Scan for the cell matching the given text and deliver its [x, y] coordinate at center. 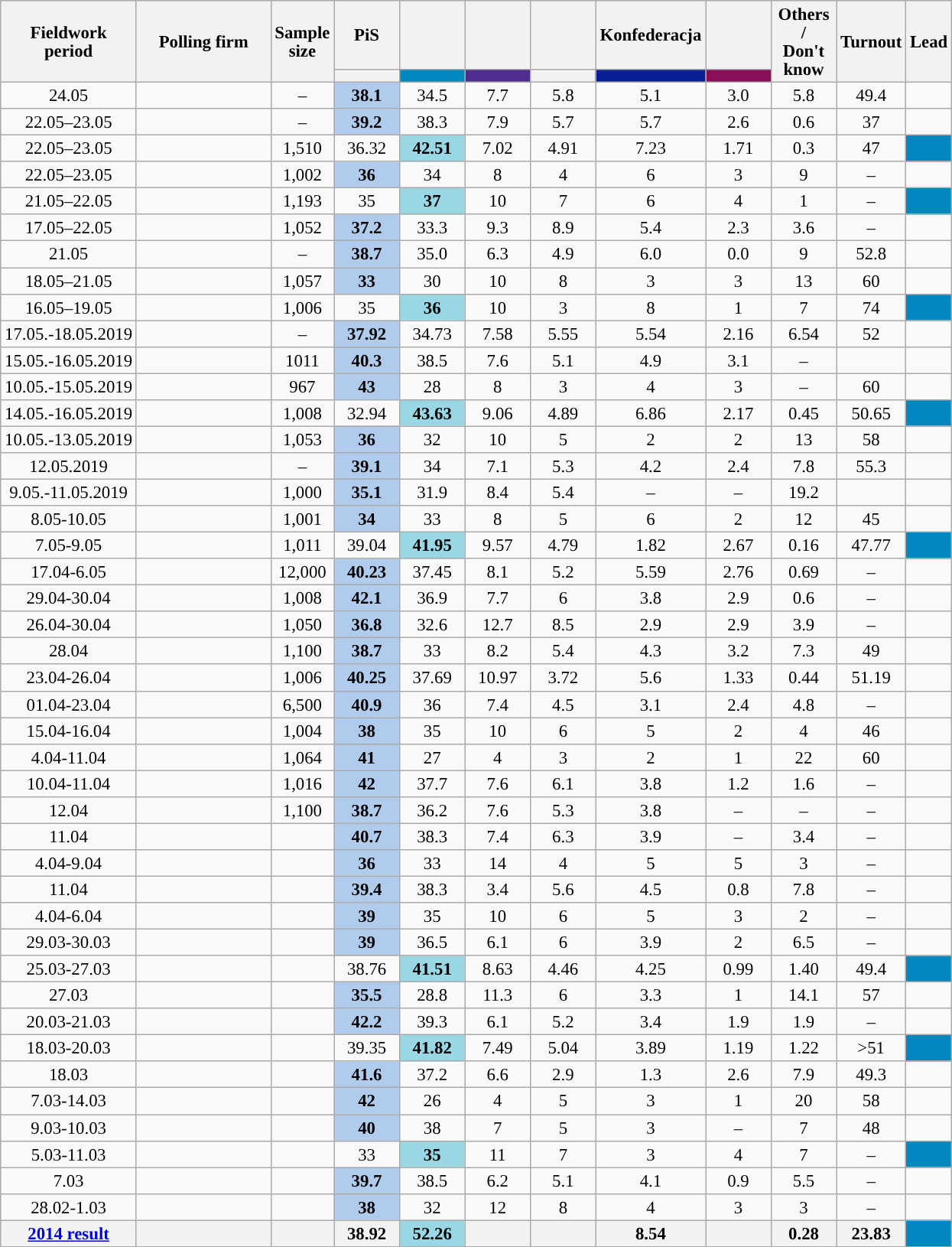
1.22 [804, 1048]
35.0 [432, 254]
0.45 [804, 413]
5.03-11.03 [69, 1154]
1.71 [739, 148]
6.6 [498, 1076]
16.05–19.05 [69, 308]
36.5 [432, 943]
14.05.-16.05.2019 [69, 413]
2.76 [739, 572]
1,052 [303, 228]
8.5 [564, 624]
0.99 [739, 969]
52 [872, 334]
28 [432, 387]
32.94 [367, 413]
34.5 [432, 96]
4.8 [804, 704]
38.92 [367, 1233]
36.2 [432, 811]
40.3 [367, 360]
20 [804, 1102]
5.55 [564, 334]
18.03 [69, 1076]
32.6 [432, 624]
0.69 [804, 572]
26 [432, 1102]
49 [872, 652]
4.79 [564, 546]
1,004 [303, 731]
10.05.-13.05.2019 [69, 439]
10.04-11.04 [69, 783]
7.23 [650, 148]
1,011 [303, 546]
39.3 [432, 1022]
7.1 [498, 467]
48 [872, 1128]
2.16 [739, 334]
9.05.-11.05.2019 [69, 493]
23.04-26.04 [69, 678]
1,057 [303, 282]
9.03-10.03 [69, 1128]
40.25 [367, 678]
7.3 [804, 652]
36.9 [432, 598]
41.51 [432, 969]
9.3 [498, 228]
37.92 [367, 334]
1,000 [303, 493]
39.04 [367, 546]
39.2 [367, 122]
39.7 [367, 1181]
4.04-9.04 [69, 863]
35.5 [367, 996]
74 [872, 308]
4.1 [650, 1181]
17.04-6.05 [69, 572]
2.67 [739, 546]
17.05–22.05 [69, 228]
30 [432, 282]
>51 [872, 1048]
8.54 [650, 1233]
50.65 [872, 413]
41.95 [432, 546]
51.19 [872, 678]
45 [872, 519]
20.03-21.03 [69, 1022]
6.2 [498, 1181]
15.04-16.04 [69, 731]
7.58 [498, 334]
37.69 [432, 678]
1.6 [804, 783]
5.04 [564, 1048]
41.6 [367, 1076]
39.4 [367, 889]
3.89 [650, 1048]
4.3 [650, 652]
12.05.2019 [69, 467]
8.1 [498, 572]
1.40 [804, 969]
21.05 [69, 254]
28.8 [432, 996]
21.05–22.05 [69, 202]
1,016 [303, 783]
967 [303, 387]
43 [367, 387]
0.16 [804, 546]
33.3 [432, 228]
29.04-30.04 [69, 598]
6.5 [804, 943]
2014 result [69, 1233]
1,510 [303, 148]
12.04 [69, 811]
0.28 [804, 1233]
7.03 [69, 1181]
27 [432, 757]
7.05-9.05 [69, 546]
43.63 [432, 413]
40.7 [367, 837]
38.1 [367, 96]
41 [367, 757]
8.9 [564, 228]
35.1 [367, 493]
55.3 [872, 467]
17.05.-18.05.2019 [69, 334]
23.83 [872, 1233]
40.9 [367, 704]
37.7 [432, 783]
1,064 [303, 757]
4.04-6.04 [69, 917]
34.73 [432, 334]
11.3 [498, 996]
9.57 [498, 546]
PiS [367, 35]
28.04 [69, 652]
42.2 [367, 1022]
47 [872, 148]
46 [872, 731]
6.86 [650, 413]
3.0 [739, 96]
0.9 [739, 1181]
Others /Don't know [804, 41]
Fieldworkperiod [69, 41]
9.06 [498, 413]
1,050 [303, 624]
15.05.-16.05.2019 [69, 360]
1,001 [303, 519]
8.2 [498, 652]
4.04-11.04 [69, 757]
52.8 [872, 254]
10.05.-15.05.2019 [69, 387]
1.82 [650, 546]
57 [872, 996]
25.03-27.03 [69, 969]
4.91 [564, 148]
6.54 [804, 334]
37.45 [432, 572]
29.03-30.03 [69, 943]
7.03-14.03 [69, 1102]
5.5 [804, 1181]
0.3 [804, 148]
01.04-23.04 [69, 704]
8.05-10.05 [69, 519]
38.76 [367, 969]
12,000 [303, 572]
36.8 [367, 624]
28.02-1.03 [69, 1207]
5.59 [650, 572]
8.4 [498, 493]
42.1 [367, 598]
Konfederacja [650, 35]
1.33 [739, 678]
18.05–21.05 [69, 282]
22 [804, 757]
1,053 [303, 439]
Turnout [872, 41]
0.8 [739, 889]
1.2 [739, 783]
8.63 [498, 969]
39.35 [367, 1048]
1,193 [303, 202]
4.25 [650, 969]
42.51 [432, 148]
3.6 [804, 228]
1,002 [303, 174]
Sample size [303, 41]
49.3 [872, 1076]
3.72 [564, 678]
36.32 [367, 148]
19.2 [804, 493]
7.49 [498, 1048]
3.2 [739, 652]
7.02 [498, 148]
39.1 [367, 467]
1.19 [739, 1048]
12.7 [498, 624]
24.05 [69, 96]
Polling firm [203, 41]
5.54 [650, 334]
2.17 [739, 413]
14.1 [804, 996]
40.23 [367, 572]
52.26 [432, 1233]
10.97 [498, 678]
40 [367, 1128]
11 [498, 1154]
18.03-20.03 [69, 1048]
4.89 [564, 413]
0.0 [739, 254]
26.04-30.04 [69, 624]
6,500 [303, 704]
3.3 [650, 996]
1011 [303, 360]
14 [498, 863]
2.3 [739, 228]
0.44 [804, 678]
Lead [929, 41]
31.9 [432, 493]
1.3 [650, 1076]
6.0 [650, 254]
47.77 [872, 546]
4.46 [564, 969]
27.03 [69, 996]
4.2 [650, 467]
41.82 [432, 1048]
